Extract the [x, y] coordinate from the center of the cell holding the provided text.  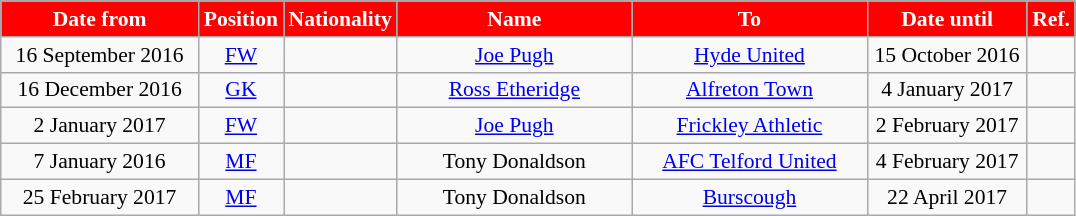
Ref. [1051, 19]
Alfreton Town [750, 90]
16 December 2016 [100, 90]
AFC Telford United [750, 162]
4 February 2017 [947, 162]
Nationality [340, 19]
4 January 2017 [947, 90]
25 February 2017 [100, 197]
16 September 2016 [100, 55]
7 January 2016 [100, 162]
To [750, 19]
Ross Etheridge [514, 90]
Date until [947, 19]
Name [514, 19]
2 February 2017 [947, 126]
2 January 2017 [100, 126]
Position [240, 19]
15 October 2016 [947, 55]
Burscough [750, 197]
Hyde United [750, 55]
Frickley Athletic [750, 126]
22 April 2017 [947, 197]
Date from [100, 19]
GK [240, 90]
